For the text-containing cell, return its midpoint in (X, Y) coordinate format. 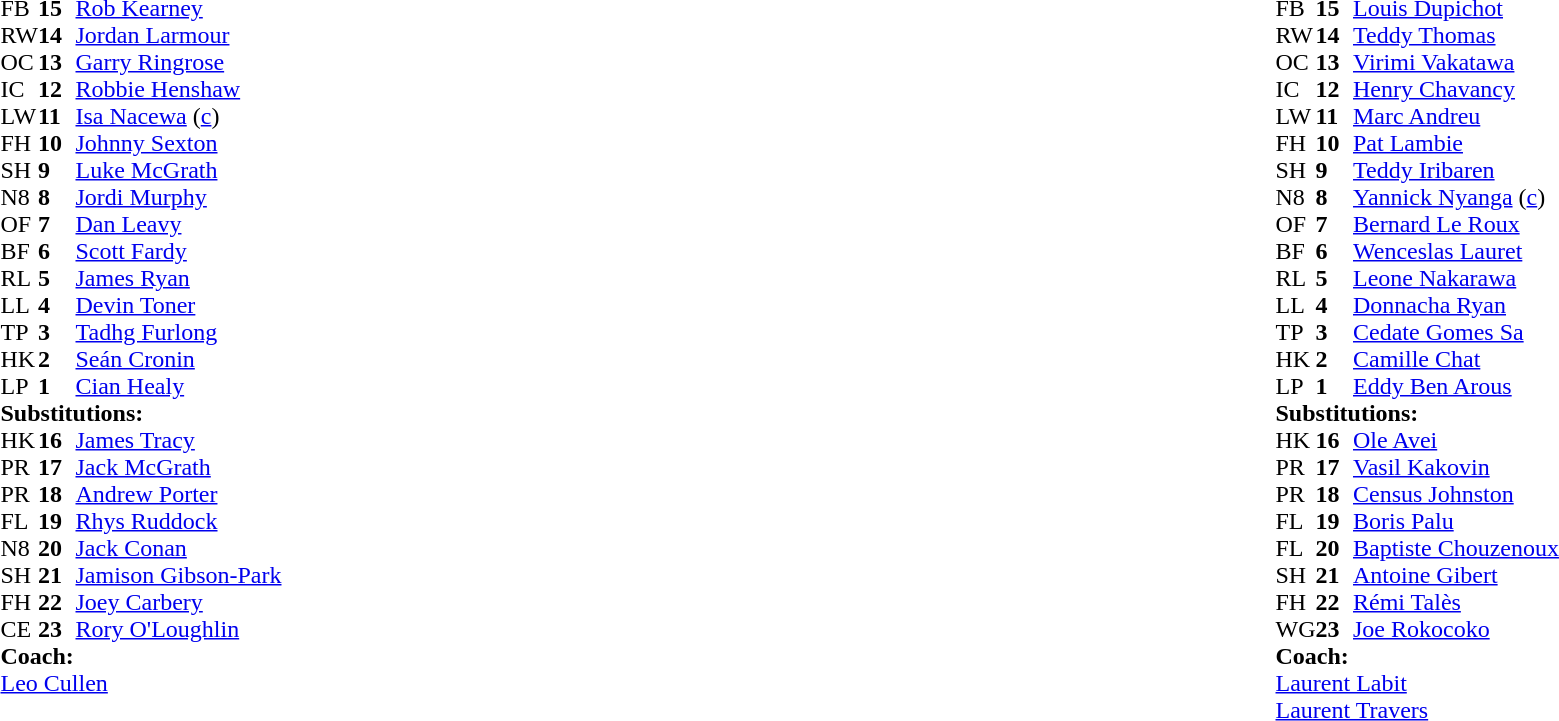
Eddy Ben Arous (1456, 386)
Census Johnston (1456, 494)
Henry Chavancy (1456, 90)
Jack Conan (179, 548)
WG (1296, 630)
Andrew Porter (179, 494)
Jordi Murphy (179, 198)
Jordan Larmour (179, 36)
Virimi Vakatawa (1456, 62)
James Tracy (179, 440)
Leone Nakarawa (1456, 278)
Camille Chat (1456, 360)
Teddy Iribaren (1456, 170)
Cian Healy (179, 386)
Isa Nacewa (c) (179, 116)
Garry Ringrose (179, 62)
Dan Leavy (179, 224)
Leo Cullen (140, 684)
Boris Palu (1456, 522)
Devin Toner (179, 306)
Pat Lambie (1456, 144)
Joey Carbery (179, 602)
CE (19, 630)
Tadhg Furlong (179, 332)
Baptiste Chouzenoux (1456, 548)
Bernard Le Roux (1456, 224)
Seán Cronin (179, 360)
Rémi Talès (1456, 602)
James Ryan (179, 278)
Marc Andreu (1456, 116)
Scott Fardy (179, 252)
Vasil Kakovin (1456, 468)
Robbie Henshaw (179, 90)
Wenceslas Lauret (1456, 252)
Rory O'Loughlin (179, 630)
Luke McGrath (179, 170)
Ole Avei (1456, 440)
Yannick Nyanga (c) (1456, 198)
Donnacha Ryan (1456, 306)
Johnny Sexton (179, 144)
Antoine Gibert (1456, 576)
Jack McGrath (179, 468)
Joe Rokocoko (1456, 630)
Cedate Gomes Sa (1456, 332)
Teddy Thomas (1456, 36)
Rhys Ruddock (179, 522)
Jamison Gibson-Park (179, 576)
